Return the [X, Y] coordinate for the center point of the cell that contains the specified text.  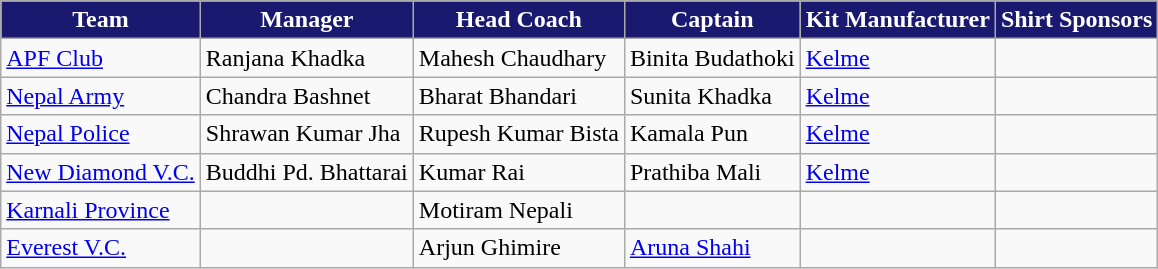
Everest V.C. [101, 248]
Binita Budathoki [712, 58]
Buddhi Pd. Bhattarai [306, 172]
APF Club [101, 58]
Mahesh Chaudhary [518, 58]
New Diamond V.C. [101, 172]
Rupesh Kumar Bista [518, 134]
Kumar Rai [518, 172]
Head Coach [518, 20]
Team [101, 20]
Manager [306, 20]
Sunita Khadka [712, 96]
Chandra Bashnet [306, 96]
Prathiba Mali [712, 172]
Aruna Shahi [712, 248]
Motiram Nepali [518, 210]
Karnali Province [101, 210]
Nepal Army [101, 96]
Nepal Police [101, 134]
Arjun Ghimire [518, 248]
Shirt Sponsors [1076, 20]
Ranjana Khadka [306, 58]
Captain [712, 20]
Kit Manufacturer [898, 20]
Bharat Bhandari [518, 96]
Kamala Pun [712, 134]
Shrawan Kumar Jha [306, 134]
